Return the [x, y] coordinate for the center point of the cell that contains the specified text.  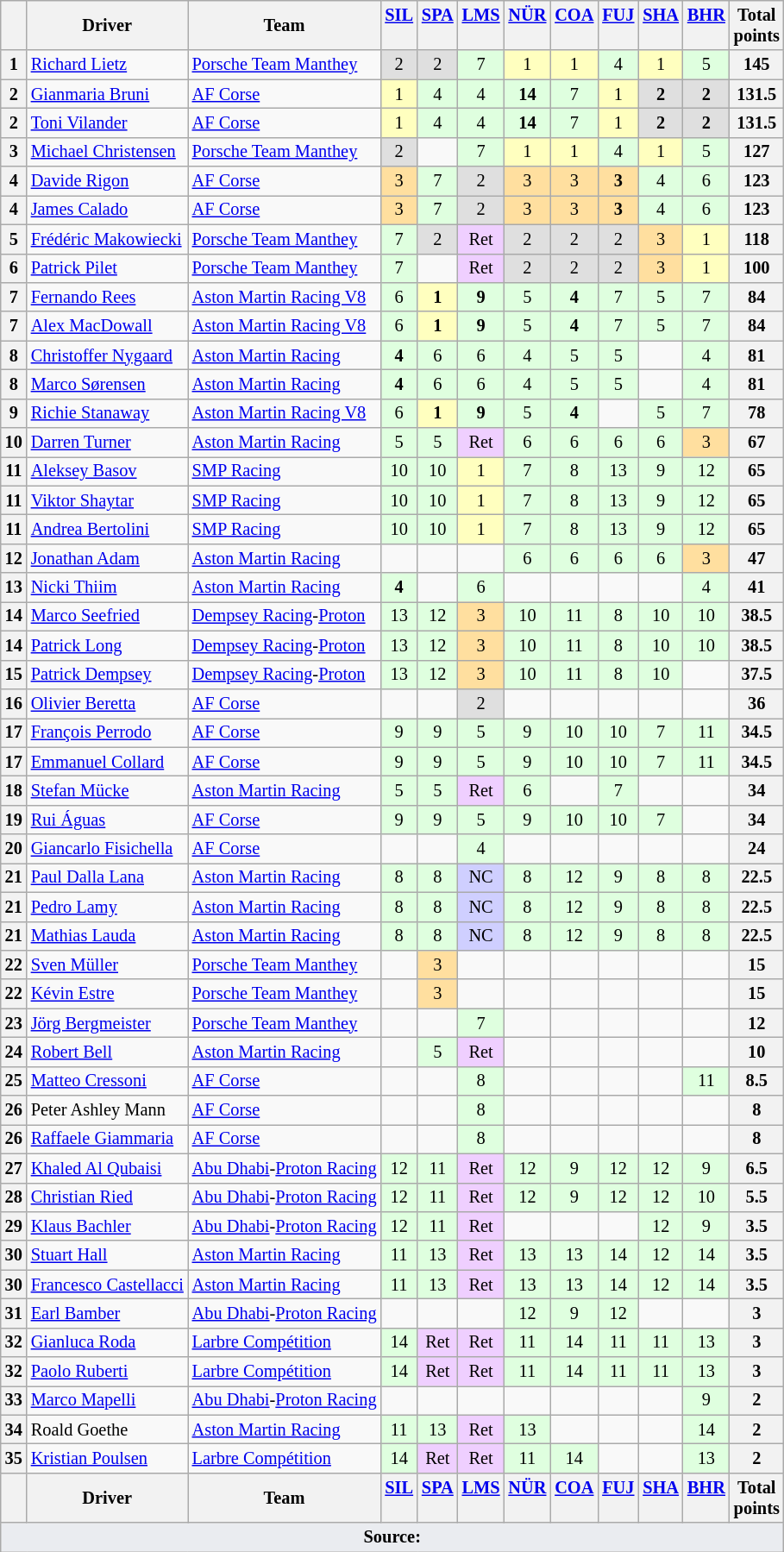
Michael Christensen [107, 152]
5.5 [757, 1197]
Peter Ashley Mann [107, 1110]
Robert Bell [107, 1052]
28 [14, 1197]
118 [757, 239]
67 [757, 443]
78 [757, 413]
Rui Águas [107, 820]
Aleksey Basov [107, 471]
6.5 [757, 1168]
Francesco Castellacci [107, 1285]
Patrick Long [107, 645]
31 [14, 1313]
23 [14, 1023]
36 [757, 703]
29 [14, 1226]
Fernando Rees [107, 297]
Richard Lietz [107, 65]
Gianmaria Bruni [107, 94]
Frédéric Makowiecki [107, 239]
Kristian Poulsen [107, 1459]
Alex MacDowall [107, 326]
Kévin Estre [107, 994]
47 [757, 558]
Christian Ried [107, 1197]
Nicki Thiim [107, 587]
27 [14, 1168]
Roald Goethe [107, 1429]
Source: [392, 1537]
Patrick Dempsey [107, 675]
Earl Bamber [107, 1313]
8.5 [757, 1081]
Paolo Ruberti [107, 1372]
35 [14, 1459]
Viktor Shaytar [107, 500]
100 [757, 268]
Marco Seefried [107, 616]
Gianluca Roda [107, 1342]
François Perrodo [107, 732]
Sven Müller [107, 965]
Giancarlo Fisichella [107, 849]
Marco Sørensen [107, 384]
Klaus Bachler [107, 1226]
145 [757, 65]
18 [14, 790]
19 [14, 820]
37.5 [757, 675]
Mathias Lauda [107, 936]
Matteo Cressoni [107, 1081]
Marco Mapelli [107, 1400]
Christoffer Nygaard [107, 355]
20 [14, 849]
Jonathan Adam [107, 558]
Richie Stanaway [107, 413]
Paul Dalla Lana [107, 877]
Raffaele Giammaria [107, 1139]
41 [757, 587]
33 [14, 1400]
Andrea Bertolini [107, 529]
25 [14, 1081]
Patrick Pilet [107, 268]
16 [14, 703]
127 [757, 152]
Davide Rigon [107, 181]
Stuart Hall [107, 1255]
Jörg Bergmeister [107, 1023]
Stefan Mücke [107, 790]
James Calado [107, 210]
Olivier Beretta [107, 703]
Khaled Al Qubaisi [107, 1168]
Pedro Lamy [107, 907]
Emmanuel Collard [107, 762]
Darren Turner [107, 443]
Toni Vilander [107, 123]
